Pinpoint the cell where the given text exists, returning its [X, Y] midpoint coordinate. 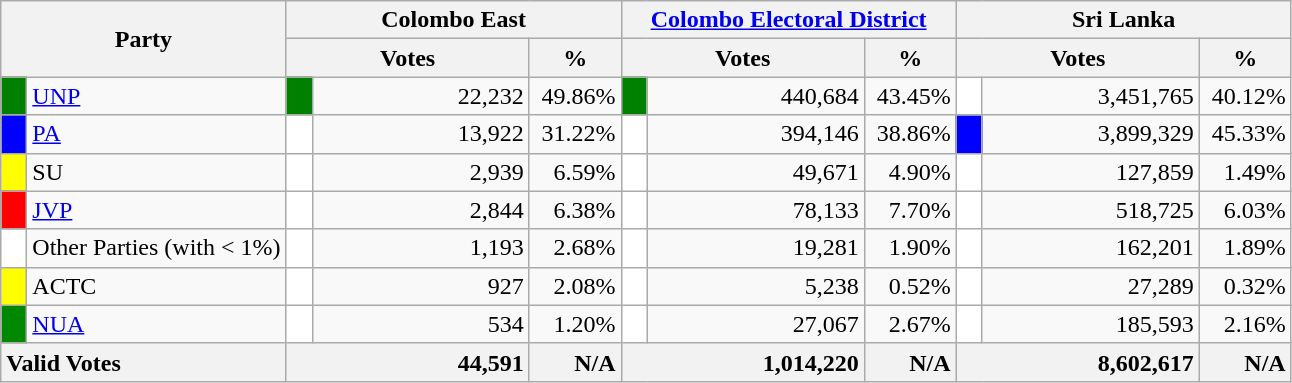
7.70% [910, 210]
4.90% [910, 172]
40.12% [1245, 96]
49,671 [756, 172]
5,238 [756, 286]
1,193 [420, 248]
0.32% [1245, 286]
6.03% [1245, 210]
0.52% [910, 286]
1.20% [575, 324]
534 [420, 324]
2.67% [910, 324]
PA [156, 134]
22,232 [420, 96]
394,146 [756, 134]
2.16% [1245, 324]
43.45% [910, 96]
27,289 [1090, 286]
6.38% [575, 210]
Party [144, 39]
13,922 [420, 134]
38.86% [910, 134]
19,281 [756, 248]
2.08% [575, 286]
49.86% [575, 96]
8,602,617 [1078, 362]
UNP [156, 96]
SU [156, 172]
3,451,765 [1090, 96]
2.68% [575, 248]
27,067 [756, 324]
518,725 [1090, 210]
44,591 [408, 362]
162,201 [1090, 248]
Other Parties (with < 1%) [156, 248]
JVP [156, 210]
6.59% [575, 172]
1,014,220 [742, 362]
1.49% [1245, 172]
NUA [156, 324]
1.89% [1245, 248]
Valid Votes [144, 362]
Colombo East [454, 20]
440,684 [756, 96]
45.33% [1245, 134]
2,844 [420, 210]
Sri Lanka [1124, 20]
31.22% [575, 134]
Colombo Electoral District [788, 20]
2,939 [420, 172]
127,859 [1090, 172]
ACTC [156, 286]
1.90% [910, 248]
3,899,329 [1090, 134]
78,133 [756, 210]
927 [420, 286]
185,593 [1090, 324]
